Locate the cell with the specified text and output its (X, Y) center coordinate. 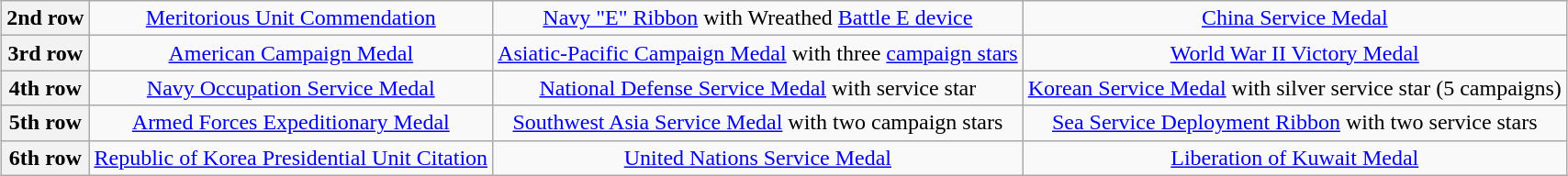
4th row (46, 88)
American Campaign Medal (291, 53)
Southwest Asia Service Medal with two campaign stars (758, 123)
China Service Medal (1294, 18)
Armed Forces Expeditionary Medal (291, 123)
Navy "E" Ribbon with Wreathed Battle E device (758, 18)
National Defense Service Medal with service star (758, 88)
Asiatic-Pacific Campaign Medal with three campaign stars (758, 53)
Meritorious Unit Commendation (291, 18)
Sea Service Deployment Ribbon with two service stars (1294, 123)
3rd row (46, 53)
2nd row (46, 18)
Navy Occupation Service Medal (291, 88)
United Nations Service Medal (758, 158)
Liberation of Kuwait Medal (1294, 158)
Republic of Korea Presidential Unit Citation (291, 158)
World War II Victory Medal (1294, 53)
5th row (46, 123)
6th row (46, 158)
Korean Service Medal with silver service star (5 campaigns) (1294, 88)
